Extract the (X, Y) coordinate from the center of the cell holding the provided text.  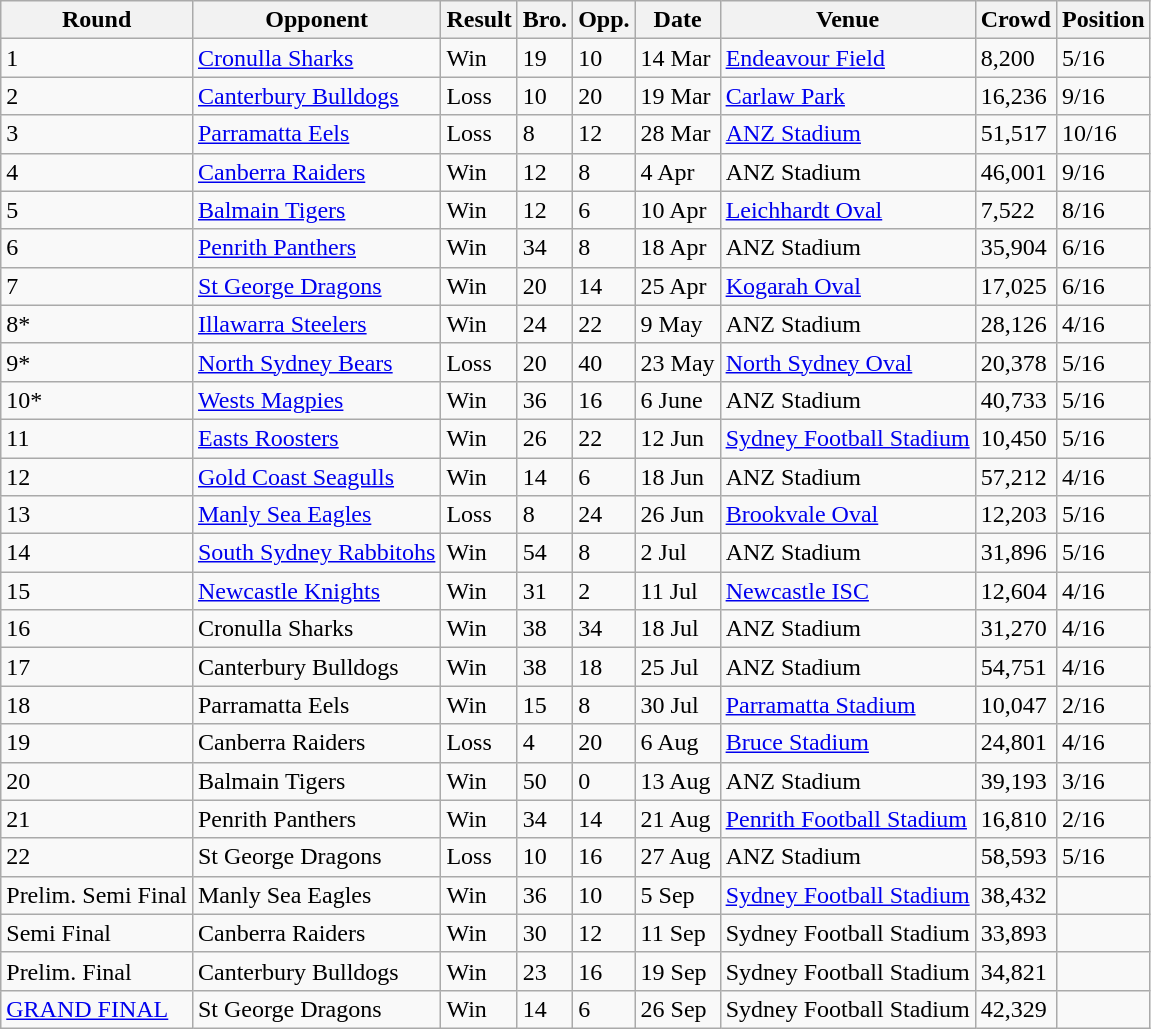
10,450 (1016, 438)
Position (1103, 20)
14 Mar (678, 58)
24,801 (1016, 743)
54,751 (1016, 667)
4 Apr (678, 172)
Newcastle Knights (316, 591)
38,432 (1016, 895)
Parramatta Stadium (848, 705)
50 (544, 781)
17 (97, 667)
Newcastle ISC (848, 591)
Prelim. Semi Final (97, 895)
16,236 (1016, 96)
26 Sep (678, 1009)
35,904 (1016, 248)
19 Mar (678, 96)
Opponent (316, 20)
8* (97, 324)
28,126 (1016, 324)
25 Jul (678, 667)
9* (97, 362)
30 Jul (678, 705)
Gold Coast Seagulls (316, 477)
18 Jun (678, 477)
8/16 (1103, 210)
6 June (678, 400)
16,810 (1016, 819)
Penrith Football Stadium (848, 819)
Result (479, 20)
11 Sep (678, 933)
26 Jun (678, 515)
17,025 (1016, 286)
11 Jul (678, 591)
5 (97, 210)
2 Jul (678, 553)
1 (97, 58)
13 (97, 515)
33,893 (1016, 933)
Bro. (544, 20)
42,329 (1016, 1009)
13 Aug (678, 781)
South Sydney Rabbitohs (316, 553)
20,378 (1016, 362)
12,203 (1016, 515)
40 (604, 362)
19 Sep (678, 971)
10/16 (1103, 134)
7 (97, 286)
Prelim. Final (97, 971)
25 Apr (678, 286)
18 Jul (678, 629)
10* (97, 400)
58,593 (1016, 857)
23 (544, 971)
21 (97, 819)
28 Mar (678, 134)
Carlaw Park (848, 96)
Bruce Stadium (848, 743)
26 (544, 438)
39,193 (1016, 781)
0 (604, 781)
North Sydney Oval (848, 362)
Opp. (604, 20)
Round (97, 20)
Semi Final (97, 933)
34,821 (1016, 971)
Brookvale Oval (848, 515)
Endeavour Field (848, 58)
5 Sep (678, 895)
31 (544, 591)
23 May (678, 362)
3/16 (1103, 781)
Wests Magpies (316, 400)
51,517 (1016, 134)
27 Aug (678, 857)
7,522 (1016, 210)
11 (97, 438)
3 (97, 134)
Crowd (1016, 20)
12 Jun (678, 438)
North Sydney Bears (316, 362)
10,047 (1016, 705)
Kogarah Oval (848, 286)
18 Apr (678, 248)
46,001 (1016, 172)
9 May (678, 324)
6 Aug (678, 743)
21 Aug (678, 819)
8,200 (1016, 58)
Leichhardt Oval (848, 210)
30 (544, 933)
57,212 (1016, 477)
GRAND FINAL (97, 1009)
40,733 (1016, 400)
12,604 (1016, 591)
Date (678, 20)
54 (544, 553)
31,270 (1016, 629)
Illawarra Steelers (316, 324)
Easts Roosters (316, 438)
10 Apr (678, 210)
Venue (848, 20)
31,896 (1016, 553)
